Return (x, y) of the center of cell containing provided text 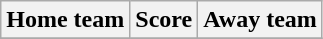
Home team (66, 20)
Away team (260, 20)
Score (164, 20)
